Pinpoint the cell where the given text exists, returning its (X, Y) midpoint coordinate. 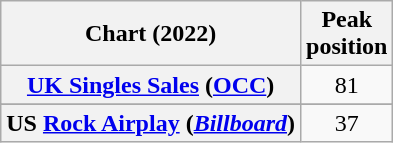
Peakposition (347, 34)
UK Singles Sales (OCC) (151, 85)
US Rock Airplay (Billboard) (151, 123)
81 (347, 85)
Chart (2022) (151, 34)
37 (347, 123)
